Scan for the cell matching the given text and deliver its (X, Y) coordinate at center. 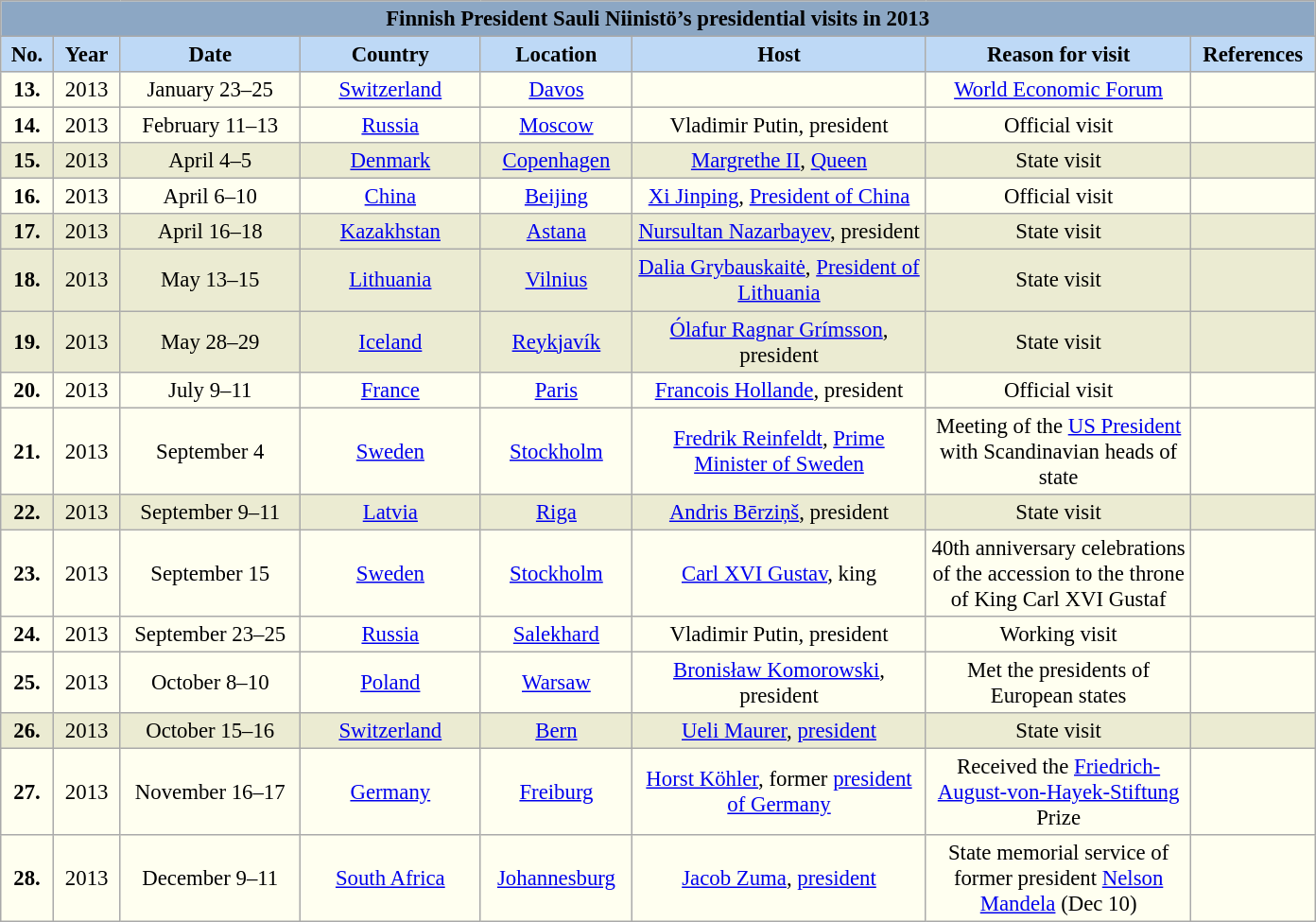
Paris (556, 390)
February 11–13 (210, 126)
Latvia (391, 512)
Copenhagen (556, 161)
September 15 (210, 573)
24. (27, 635)
Margrethe II, Queen (779, 161)
Xi Jinping, President of China (779, 197)
Horst Köhler, former president of Germany (779, 792)
July 9–11 (210, 390)
26. (27, 731)
Andris Bērziņš, president (779, 512)
Nursultan Nazarbayev, president (779, 232)
April 16–18 (210, 232)
Jacob Zuma, president (779, 879)
September 4 (210, 451)
22. (27, 512)
Working visit (1059, 635)
Francois Hollande, president (779, 390)
Bern (556, 731)
May 13–15 (210, 280)
21. (27, 451)
Reykjavík (556, 342)
20. (27, 390)
No. (27, 55)
October 8–10 (210, 683)
Reason for visit (1059, 55)
28. (27, 879)
Lithuania (391, 280)
Iceland (391, 342)
Year (87, 55)
27. (27, 792)
Moscow (556, 126)
19. (27, 342)
Ólafur Ragnar Grímsson, president (779, 342)
Astana (556, 232)
November 16–17 (210, 792)
Johannesburg (556, 879)
September 23–25 (210, 635)
17. (27, 232)
25. (27, 683)
January 23–25 (210, 90)
Fredrik Reinfeldt, Prime Minister of Sweden (779, 451)
Received the Friedrich-August-von-Hayek-Stiftung Prize (1059, 792)
Kazakhstan (391, 232)
Met the presidents of European states (1059, 683)
Date (210, 55)
September 9–11 (210, 512)
Dalia Grybauskaitė, President of Lithuania (779, 280)
References (1254, 55)
World Economic Forum (1059, 90)
Carl XVI Gustav, king (779, 573)
Poland (391, 683)
Bronisław Komorowski, president (779, 683)
23. (27, 573)
Beijing (556, 197)
France (391, 390)
Country (391, 55)
April 4–5 (210, 161)
Denmark (391, 161)
18. (27, 280)
Vilnius (556, 280)
40th anniversary celebrations of the accession to the throne of King Carl XVI Gustaf (1059, 573)
Riga (556, 512)
15. (27, 161)
Meeting of the US President with Scandinavian heads of state (1059, 451)
South Africa (391, 879)
Location (556, 55)
16. (27, 197)
14. (27, 126)
Ueli Maurer, president (779, 731)
Freiburg (556, 792)
State memorial service of former president Nelson Mandela (Dec 10) (1059, 879)
China (391, 197)
13. (27, 90)
Davos (556, 90)
December 9–11 (210, 879)
October 15–16 (210, 731)
May 28–29 (210, 342)
Finnish President Sauli Niinistö’s presidential visits in 2013 (658, 19)
Germany (391, 792)
Salekhard (556, 635)
Warsaw (556, 683)
Host (779, 55)
April 6–10 (210, 197)
